Search for the cell housing the specified text and yield its (X, Y) center coordinate. 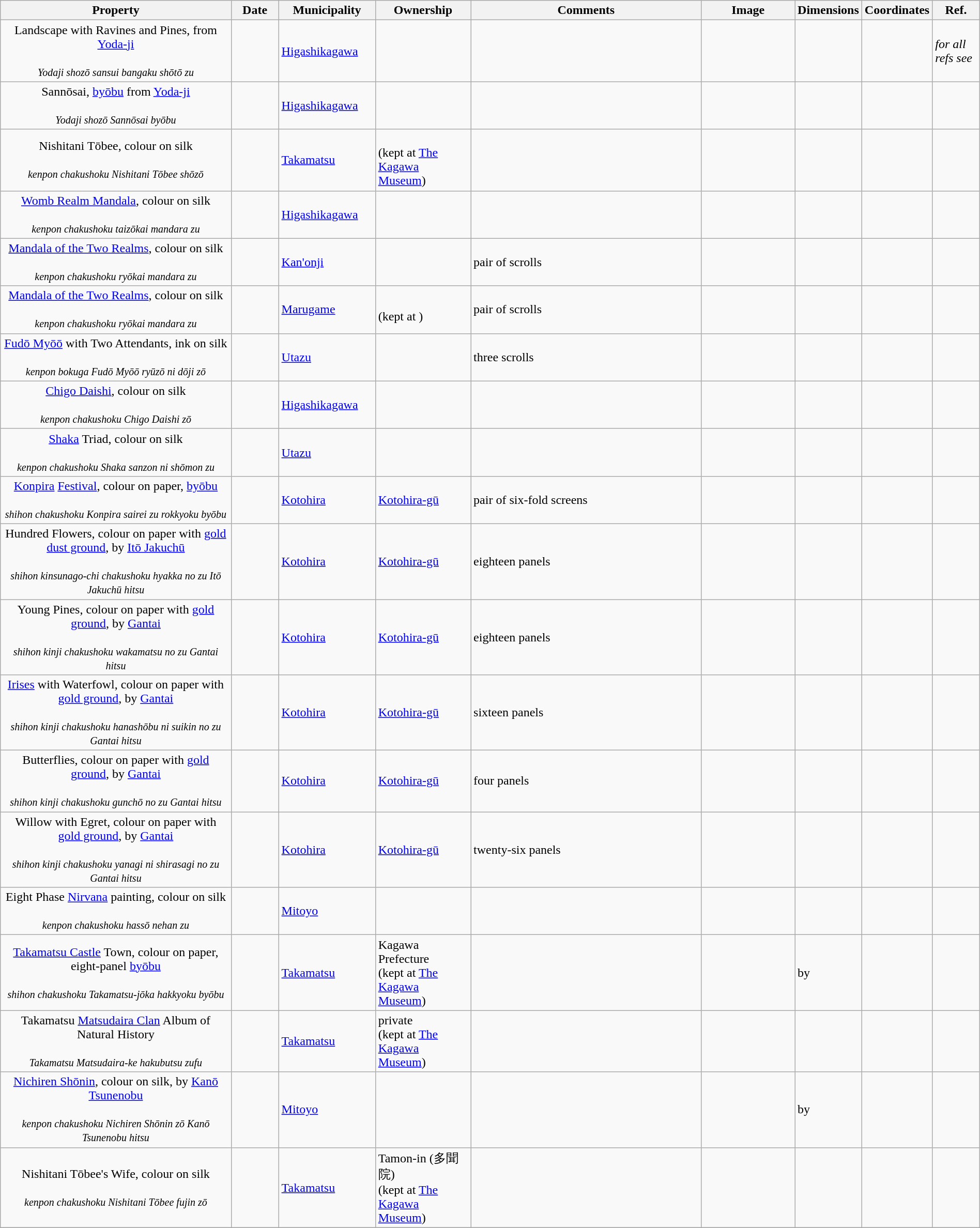
(kept at The Kagawa Museum) (423, 160)
Fudō Myōō with Two Attendants, ink on silkkenpon bokuga Fudō Myōō ryūzō ni dōji zō (116, 357)
Comments (586, 10)
Nishitani Tōbee, colour on silkkenpon chakushoku Nishitani Tōbee shōzō (116, 160)
sixteen panels (586, 713)
for all refs see (956, 51)
Property (116, 10)
Womb Realm Mandala, colour on silkkenpon chakushoku taizōkai mandara zu (116, 214)
four panels (586, 781)
Konpira Festival, colour on paper, byōbushihon chakushoku Konpira sairei zu rokkyoku byōbu (116, 500)
Kan'onji (327, 262)
Chigo Daishi, colour on silkkenpon chakushoku Chigo Daishi zō (116, 405)
Eight Phase Nirvana painting, colour on silkkenpon chakushoku hassō nehan zu (116, 911)
Hundred Flowers, colour on paper with gold dust ground, by Itō Jakuchūshihon kinsunago-chi chakushoku hyakka no zu Itō Jakuchū hitsu (116, 561)
Image (748, 10)
Willow with Egret, colour on paper with gold ground, by Gantaishihon kinji chakushoku yanagi ni shirasagi no zu Gantai hitsu (116, 850)
Landscape with Ravines and Pines, from Yoda-jiYodaji shozō sansui bangaku shōtō zu (116, 51)
(kept at ) (423, 310)
Ownership (423, 10)
private(kept at The Kagawa Museum) (423, 1041)
Marugame (327, 310)
Nichiren Shōnin, colour on silk, by Kanō Tsunenobukenpon chakushoku Nichiren Shōnin zō Kanō Tsunenobu hitsu (116, 1110)
Coordinates (897, 10)
three scrolls (586, 357)
Date (255, 10)
Young Pines, colour on paper with gold ground, by Gantaishihon kinji chakushoku wakamatsu no zu Gantai hitsu (116, 637)
Takamatsu Castle Town, colour on paper, eight-panel byōbushihon chakushoku Takamatsu-jōka hakkyoku byōbu (116, 973)
pair of six-fold screens (586, 500)
Irises with Waterfowl, colour on paper with gold ground, by Gantaishihon kinji chakushoku hanashōbu ni suikin no zu Gantai hitsu (116, 713)
Municipality (327, 10)
Shaka Triad, colour on silkkenpon chakushoku Shaka sanzon ni shōmon zu (116, 452)
Takamatsu Matsudaira Clan Album of Natural HistoryTakamatsu Matsudaira-ke hakubutsu zufu (116, 1041)
Tamon-in (多聞院)(kept at The Kagawa Museum) (423, 1188)
Butterflies, colour on paper with gold ground, by Gantaishihon kinji chakushoku gunchō no zu Gantai hitsu (116, 781)
Ref. (956, 10)
Sannōsai, byōbu from Yoda-jiYodaji shozō Sannōsai byōbu (116, 105)
Kagawa Prefecture(kept at The Kagawa Museum) (423, 973)
twenty-six panels (586, 850)
Nishitani Tōbee's Wife, colour on silkkenpon chakushoku Nishitani Tōbee fujin zō (116, 1188)
Dimensions (829, 10)
